Pinpoint the cell where the given text exists, returning its (x, y) midpoint coordinate. 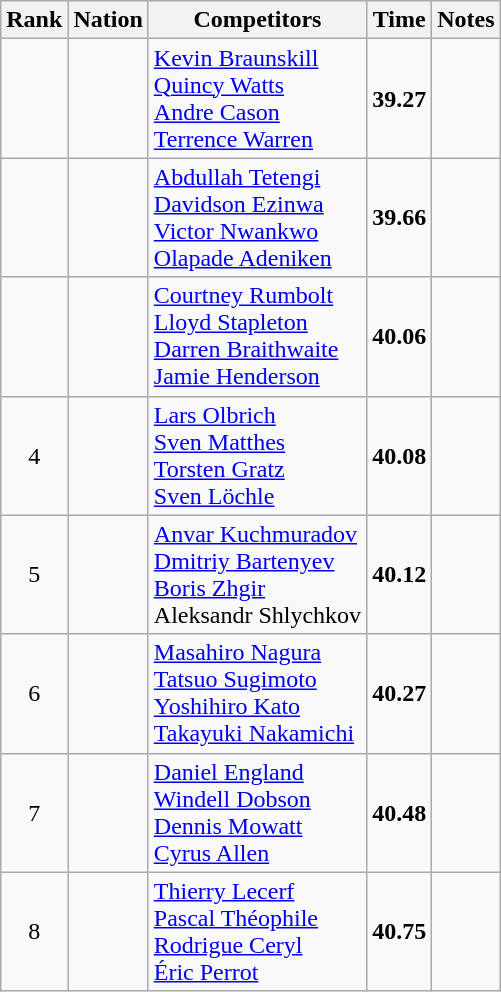
Masahiro NaguraTatsuo SugimotoYoshihiro KatoTakayuki Nakamichi (257, 694)
39.66 (400, 218)
Daniel EnglandWindell DobsonDennis MowattCyrus Allen (257, 812)
40.06 (400, 336)
40.08 (400, 456)
Lars OlbrichSven MatthesTorsten GratzSven Löchle (257, 456)
40.12 (400, 574)
Notes (466, 20)
Time (400, 20)
Competitors (257, 20)
6 (34, 694)
Anvar KuchmuradovDmitriy BartenyevBoris ZhgirAleksandr Shlychkov (257, 574)
Nation (108, 20)
40.27 (400, 694)
Rank (34, 20)
Abdullah TetengiDavidson EzinwaVictor NwankwoOlapade Adeniken (257, 218)
4 (34, 456)
39.27 (400, 98)
Courtney RumboltLloyd StapletonDarren BraithwaiteJamie Henderson (257, 336)
7 (34, 812)
5 (34, 574)
8 (34, 932)
Thierry LecerfPascal ThéophileRodrigue CerylÉric Perrot (257, 932)
Kevin BraunskillQuincy WattsAndre CasonTerrence Warren (257, 98)
40.75 (400, 932)
40.48 (400, 812)
